Extract the (x, y) coordinate from the center of the cell holding the provided text.  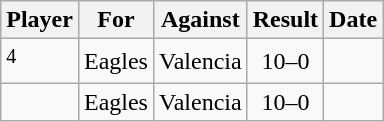
4 (40, 62)
Player (40, 20)
Result (285, 20)
For (116, 20)
Against (200, 20)
Date (354, 20)
